Provide the (X, Y) coordinate of the cell's center where the given text is located.  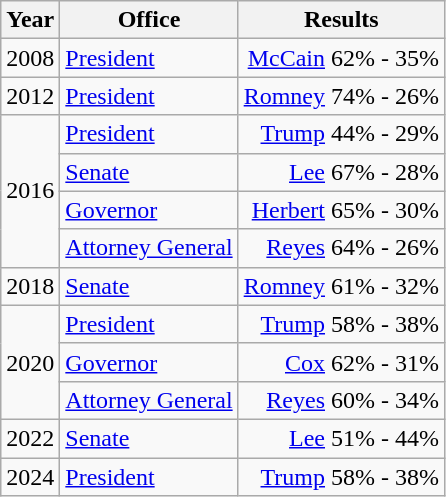
Romney 61% - 32% (341, 286)
Reyes 64% - 26% (341, 248)
Year (30, 20)
Cox 62% - 31% (341, 362)
Trump 44% - 29% (341, 134)
Herbert 65% - 30% (341, 210)
2022 (30, 438)
Romney 74% - 26% (341, 96)
2024 (30, 477)
2016 (30, 191)
Results (341, 20)
Lee 67% - 28% (341, 172)
Office (149, 20)
2020 (30, 362)
Lee 51% - 44% (341, 438)
2018 (30, 286)
McCain 62% - 35% (341, 58)
2012 (30, 96)
2008 (30, 58)
Reyes 60% - 34% (341, 400)
